Determine the (X, Y) coordinate at the center of the cell enclosing the given text.  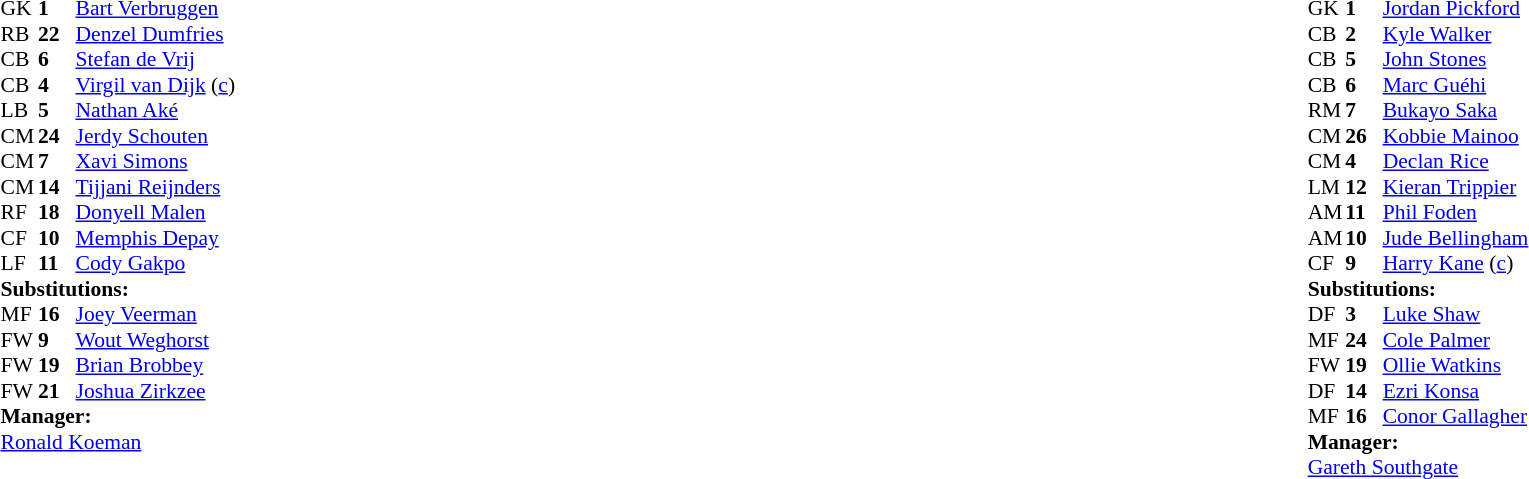
Marc Guéhi (1456, 85)
Phil Foden (1456, 213)
Conor Gallagher (1456, 417)
Kyle Walker (1456, 34)
Nathan Aké (156, 111)
Stefan de Vrij (156, 59)
3 (1364, 315)
RB (19, 34)
2 (1364, 34)
Brian Brobbey (156, 365)
LB (19, 111)
Harry Kane (c) (1456, 263)
Luke Shaw (1456, 315)
RF (19, 213)
Jerdy Schouten (156, 136)
Donyell Malen (156, 213)
21 (57, 391)
Declan Rice (1456, 161)
Joey Veerman (156, 315)
26 (1364, 136)
Jude Bellingham (1456, 238)
22 (57, 34)
Joshua Zirkzee (156, 391)
LM (1327, 187)
Bukayo Saka (1456, 111)
Kieran Trippier (1456, 187)
John Stones (1456, 59)
LF (19, 263)
Cody Gakpo (156, 263)
Denzel Dumfries (156, 34)
Memphis Depay (156, 238)
Kobbie Mainoo (1456, 136)
Virgil van Dijk (c) (156, 85)
Xavi Simons (156, 161)
Ollie Watkins (1456, 365)
12 (1364, 187)
Cole Palmer (1456, 340)
RM (1327, 111)
Ezri Konsa (1456, 391)
Tijjani Reijnders (156, 187)
Wout Weghorst (156, 340)
Ronald Koeman (118, 442)
18 (57, 213)
